Pinpoint the cell where the given text exists, returning its (x, y) midpoint coordinate. 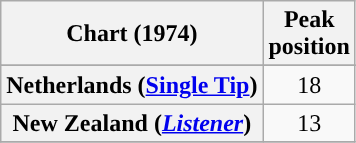
Chart (1974) (132, 34)
Peakposition (309, 34)
13 (309, 123)
Netherlands (Single Tip) (132, 85)
18 (309, 85)
New Zealand (Listener) (132, 123)
